Provide the [x, y] coordinate of the cell's center where the given text is located.  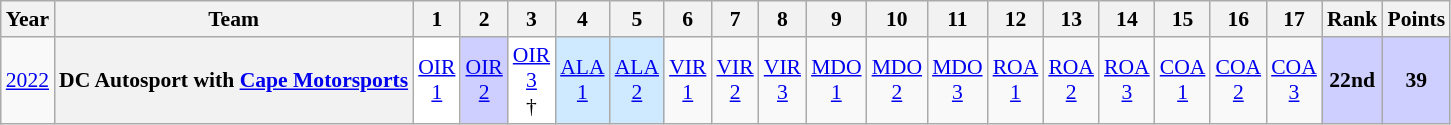
COA2 [1238, 80]
OIR3† [532, 80]
VIR2 [734, 80]
VIR3 [782, 80]
VIR1 [688, 80]
39 [1416, 80]
ROA3 [1127, 80]
3 [532, 19]
13 [1071, 19]
OIR2 [484, 80]
MDO3 [958, 80]
ROA1 [1016, 80]
16 [1238, 19]
6 [688, 19]
2 [484, 19]
MDO1 [836, 80]
8 [782, 19]
4 [582, 19]
ROA2 [1071, 80]
22nd [1352, 80]
2022 [28, 80]
Points [1416, 19]
COA1 [1183, 80]
Team [234, 19]
10 [898, 19]
15 [1183, 19]
12 [1016, 19]
11 [958, 19]
Rank [1352, 19]
17 [1294, 19]
7 [734, 19]
5 [637, 19]
ALA1 [582, 80]
DC Autosport with Cape Motorsports [234, 80]
COA3 [1294, 80]
Year [28, 19]
OIR1 [436, 80]
MDO2 [898, 80]
9 [836, 19]
ALA2 [637, 80]
1 [436, 19]
14 [1127, 19]
